Provide the (X, Y) coordinate of the cell's center where the given text is located.  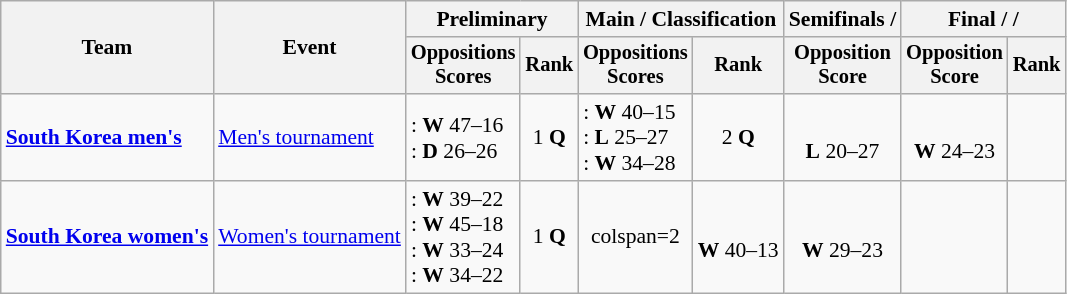
Team (107, 48)
2 Q (738, 138)
colspan=2 (636, 237)
Main / Classification (681, 19)
Final / / (983, 19)
South Korea women's (107, 237)
: W 40–15: L 25–27: W 34–28 (636, 138)
W 24–23 (954, 138)
Preliminary (492, 19)
Event (310, 48)
W 29–23 (842, 237)
L 20–27 (842, 138)
South Korea men's (107, 138)
Semifinals / (842, 19)
: W 39–22: W 45–18: W 33–24: W 34–22 (464, 237)
Men's tournament (310, 138)
W 40–13 (738, 237)
: W 47–16: D 26–26 (464, 138)
Women's tournament (310, 237)
